Extract the [x, y] coordinate from the center of the cell holding the provided text.  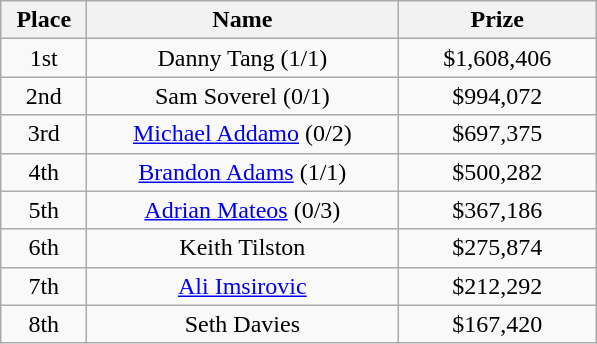
Seth Davies [242, 324]
$500,282 [498, 172]
$275,874 [498, 248]
5th [44, 210]
Danny Tang (1/1) [242, 58]
$1,608,406 [498, 58]
3rd [44, 134]
$167,420 [498, 324]
$697,375 [498, 134]
Prize [498, 20]
$994,072 [498, 96]
8th [44, 324]
Adrian Mateos (0/3) [242, 210]
$212,292 [498, 286]
Keith Tilston [242, 248]
Ali Imsirovic [242, 286]
Brandon Adams (1/1) [242, 172]
4th [44, 172]
Place [44, 20]
$367,186 [498, 210]
7th [44, 286]
6th [44, 248]
2nd [44, 96]
1st [44, 58]
Name [242, 20]
Michael Addamo (0/2) [242, 134]
Sam Soverel (0/1) [242, 96]
